Extract the (X, Y) coordinate from the center of the cell holding the provided text.  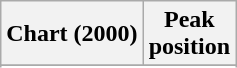
Peakposition (189, 34)
Chart (2000) (72, 34)
